Extract the (x, y) coordinate from the center of the cell holding the provided text.  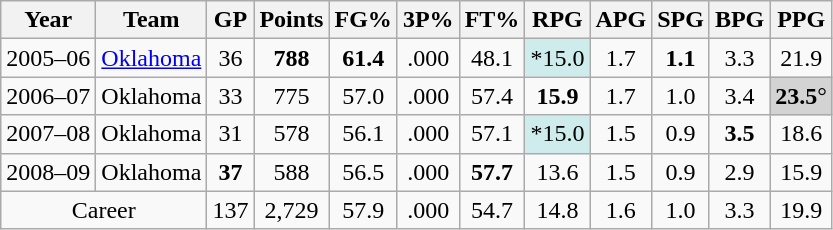
14.8 (558, 210)
1.1 (681, 58)
PPG (802, 20)
Points (292, 20)
61.4 (363, 58)
57.7 (492, 172)
21.9 (802, 58)
788 (292, 58)
33 (230, 96)
57.0 (363, 96)
57.1 (492, 134)
RPG (558, 20)
Year (48, 20)
13.6 (558, 172)
56.1 (363, 134)
2005–06 (48, 58)
FG% (363, 20)
FT% (492, 20)
57.4 (492, 96)
48.1 (492, 58)
18.6 (802, 134)
19.9 (802, 210)
2.9 (739, 172)
SPG (681, 20)
31 (230, 134)
2008–09 (48, 172)
Career (104, 210)
2,729 (292, 210)
3.5 (739, 134)
37 (230, 172)
3P% (428, 20)
36 (230, 58)
Team (152, 20)
BPG (739, 20)
578 (292, 134)
56.5 (363, 172)
3.4 (739, 96)
57.9 (363, 210)
775 (292, 96)
APG (621, 20)
54.7 (492, 210)
2006–07 (48, 96)
GP (230, 20)
2007–08 (48, 134)
1.6 (621, 210)
23.5° (802, 96)
137 (230, 210)
588 (292, 172)
